For the text-containing cell, return its midpoint in [x, y] coordinate format. 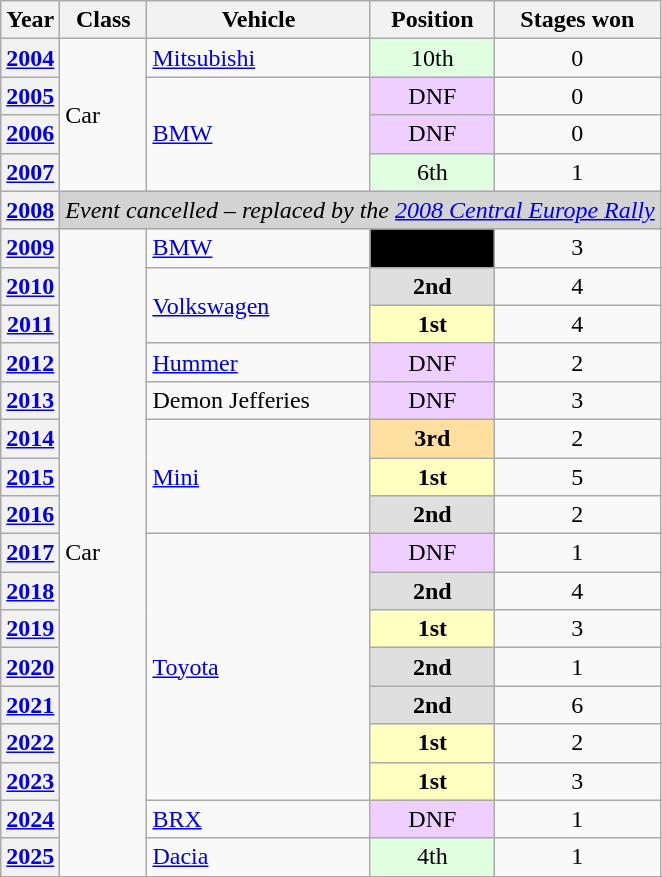
2007 [30, 172]
2005 [30, 96]
2004 [30, 58]
2006 [30, 134]
Mitsubishi [258, 58]
Event cancelled – replaced by the 2008 Central Europe Rally [360, 210]
Dacia [258, 857]
2018 [30, 591]
2015 [30, 477]
Class [104, 20]
Hummer [258, 362]
2019 [30, 629]
2013 [30, 400]
3rd [432, 438]
2025 [30, 857]
2010 [30, 286]
6 [577, 705]
BRX [258, 819]
Year [30, 20]
6th [432, 172]
2024 [30, 819]
DSQ [432, 248]
2017 [30, 553]
2011 [30, 324]
2021 [30, 705]
2009 [30, 248]
2023 [30, 781]
10th [432, 58]
Vehicle [258, 20]
Demon Jefferies [258, 400]
Position [432, 20]
Toyota [258, 667]
2014 [30, 438]
Volkswagen [258, 305]
Stages won [577, 20]
2008 [30, 210]
5 [577, 477]
Mini [258, 476]
2020 [30, 667]
2022 [30, 743]
2016 [30, 515]
4th [432, 857]
2012 [30, 362]
